For the text-containing cell, return its midpoint in [X, Y] coordinate format. 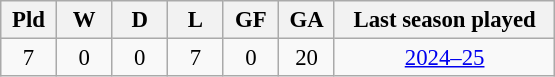
Pld [29, 20]
GF [251, 20]
W [84, 20]
Last season played [444, 20]
D [140, 20]
GA [307, 20]
2024–25 [444, 58]
20 [307, 58]
L [196, 20]
